Capture the cell that displays the provided text and extract its [X, Y] central coordinate. 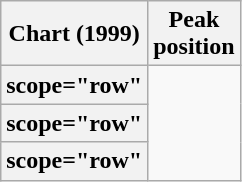
Peakposition [194, 34]
Chart (1999) [74, 34]
